Scan for the cell matching the given text and deliver its [x, y] coordinate at center. 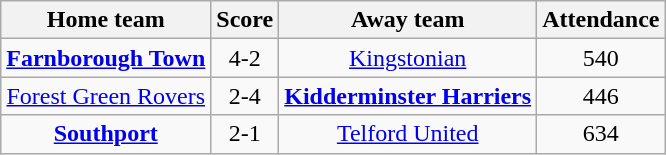
Home team [106, 20]
Score [245, 20]
446 [601, 96]
Southport [106, 134]
634 [601, 134]
Attendance [601, 20]
2-4 [245, 96]
Forest Green Rovers [106, 96]
2-1 [245, 134]
Away team [408, 20]
Telford United [408, 134]
Farnborough Town [106, 58]
4-2 [245, 58]
540 [601, 58]
Kingstonian [408, 58]
Kidderminster Harriers [408, 96]
